Extract the [X, Y] coordinate from the center of the cell holding the provided text.  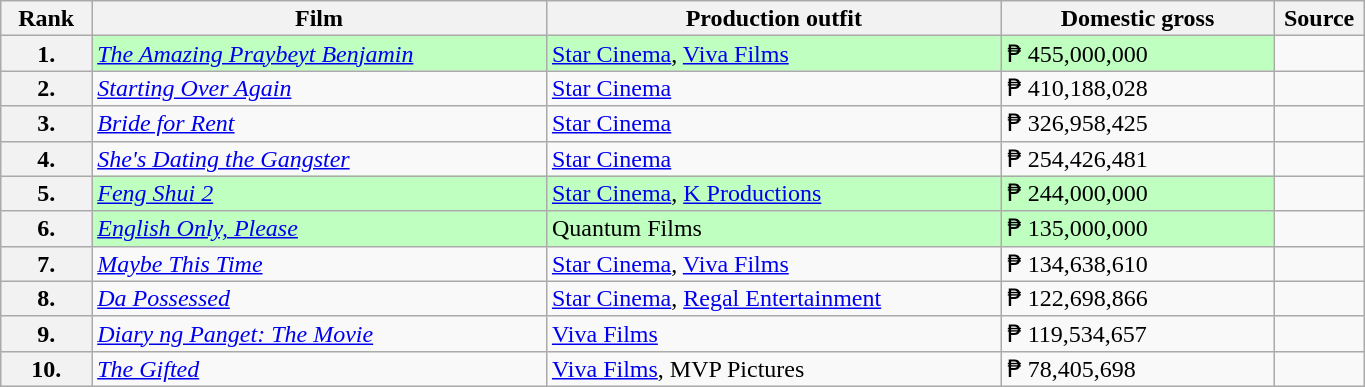
3. [46, 124]
Feng Shui 2 [320, 194]
5. [46, 194]
9. [46, 334]
2. [46, 88]
Viva Films, MVP Pictures [774, 368]
7. [46, 264]
Film [320, 18]
Source [1319, 18]
₱ 410,188,028 [1138, 88]
6. [46, 228]
₱ 122,698,866 [1138, 298]
Domestic gross [1138, 18]
Diary ng Panget: The Movie [320, 334]
Viva Films [774, 334]
Bride for Rent [320, 124]
Production outfit [774, 18]
₱ 455,000,000 [1138, 54]
The Amazing Praybeyt Benjamin [320, 54]
Da Possessed [320, 298]
10. [46, 368]
8. [46, 298]
₱ 244,000,000 [1138, 194]
Starting Over Again [320, 88]
₱ 134,638,610 [1138, 264]
₱ 135,000,000 [1138, 228]
Star Cinema, Regal Entertainment [774, 298]
₱ 254,426,481 [1138, 158]
Star Cinema, K Productions [774, 194]
₱ 119,534,657 [1138, 334]
1. [46, 54]
English Only, Please [320, 228]
Quantum Films [774, 228]
₱ 326,958,425 [1138, 124]
₱ 78,405,698 [1138, 368]
She's Dating the Gangster [320, 158]
The Gifted [320, 368]
Rank [46, 18]
4. [46, 158]
Maybe This Time [320, 264]
